Capture the cell that displays the provided text and extract its (X, Y) central coordinate. 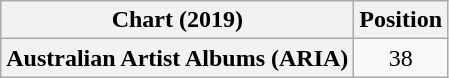
38 (401, 58)
Position (401, 20)
Chart (2019) (178, 20)
Australian Artist Albums (ARIA) (178, 58)
